Output the [x, y] coordinate of the center of the cell containing the given text.  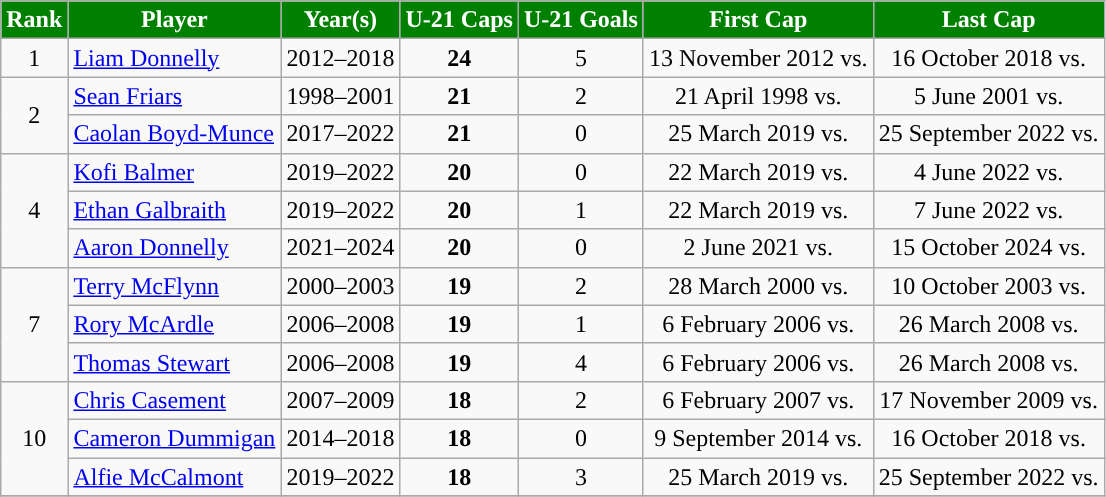
Rory McArdle [174, 324]
Kofi Balmer [174, 172]
9 September 2014 vs. [758, 438]
2000–2003 [340, 286]
Cameron Dummigan [174, 438]
2007–2009 [340, 400]
21 April 1998 vs. [758, 96]
Caolan Boyd-Munce [174, 134]
Thomas Stewart [174, 362]
4 June 2022 vs. [988, 172]
Player [174, 20]
Rank [34, 20]
2 June 2021 vs. [758, 248]
13 November 2012 vs. [758, 58]
2014–2018 [340, 438]
Year(s) [340, 20]
2017–2022 [340, 134]
3 [580, 477]
U-21 Caps [459, 20]
Alfie McCalmont [174, 477]
Terry McFlynn [174, 286]
28 March 2000 vs. [758, 286]
Last Cap [988, 20]
5 June 2001 vs. [988, 96]
5 [580, 58]
24 [459, 58]
15 October 2024 vs. [988, 248]
Sean Friars [174, 96]
10 October 2003 vs. [988, 286]
Liam Donnelly [174, 58]
1998–2001 [340, 96]
7 [34, 324]
Aaron Donnelly [174, 248]
6 February 2007 vs. [758, 400]
2012–2018 [340, 58]
17 November 2009 vs. [988, 400]
Ethan Galbraith [174, 210]
2021–2024 [340, 248]
First Cap [758, 20]
U-21 Goals [580, 20]
7 June 2022 vs. [988, 210]
Chris Casement [174, 400]
10 [34, 438]
